For the text-containing cell, return its midpoint in [x, y] coordinate format. 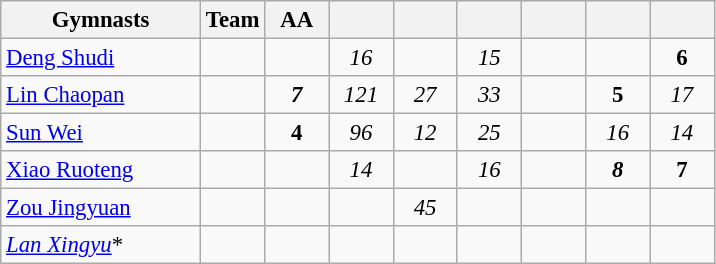
Team [232, 20]
12 [425, 133]
27 [425, 95]
Gymnasts [101, 20]
8 [618, 170]
5 [618, 95]
Sun Wei [101, 133]
96 [361, 133]
33 [489, 95]
6 [682, 58]
25 [489, 133]
45 [425, 208]
Deng Shudi [101, 58]
Xiao Ruoteng [101, 170]
Zou Jingyuan [101, 208]
15 [489, 58]
17 [682, 95]
4 [297, 133]
Lin Chaopan [101, 95]
Lan Xingyu* [101, 245]
AA [297, 20]
121 [361, 95]
